Output the [X, Y] coordinate of the center of the cell containing the given text.  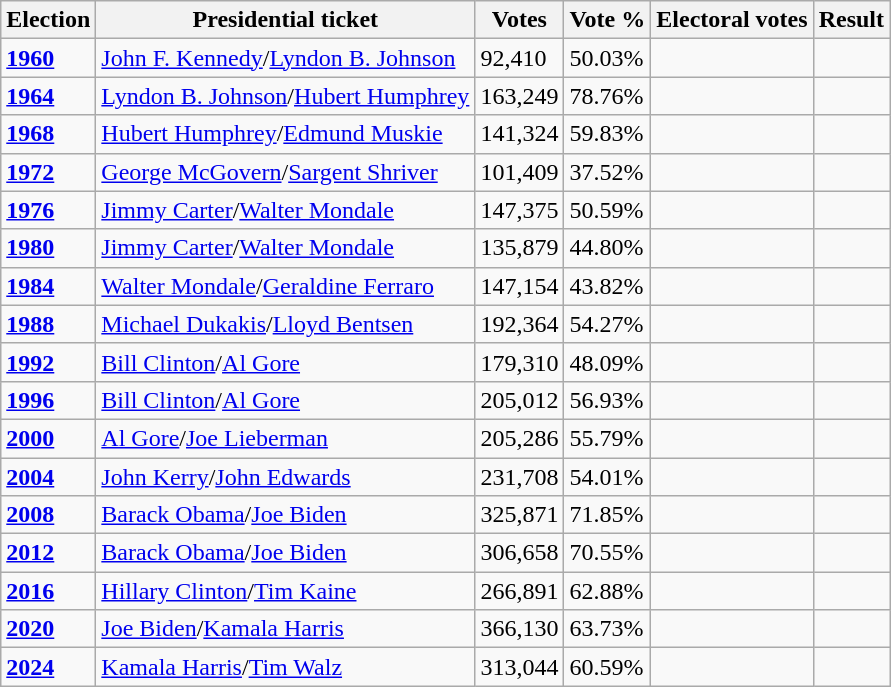
Electoral votes [732, 20]
1976 [48, 210]
1960 [48, 58]
Presidential ticket [286, 20]
2008 [48, 515]
1996 [48, 400]
1984 [48, 286]
44.80% [608, 248]
92,410 [520, 58]
Joe Biden/Kamala Harris [286, 629]
43.82% [608, 286]
1968 [48, 134]
163,249 [520, 96]
141,324 [520, 134]
1972 [48, 172]
71.85% [608, 515]
55.79% [608, 438]
1964 [48, 96]
59.83% [608, 134]
37.52% [608, 172]
Michael Dukakis/Lloyd Bentsen [286, 324]
325,871 [520, 515]
54.01% [608, 477]
63.73% [608, 629]
2024 [48, 667]
205,012 [520, 400]
366,130 [520, 629]
1988 [48, 324]
Kamala Harris/Tim Walz [286, 667]
John F. Kennedy/Lyndon B. Johnson [286, 58]
179,310 [520, 362]
231,708 [520, 477]
2000 [48, 438]
48.09% [608, 362]
1992 [48, 362]
266,891 [520, 591]
2016 [48, 591]
192,364 [520, 324]
John Kerry/John Edwards [286, 477]
Al Gore/Joe Lieberman [286, 438]
2012 [48, 553]
78.76% [608, 96]
306,658 [520, 553]
313,044 [520, 667]
Election [48, 20]
54.27% [608, 324]
70.55% [608, 553]
1980 [48, 248]
George McGovern/Sargent Shriver [286, 172]
101,409 [520, 172]
Hillary Clinton/Tim Kaine [286, 591]
147,154 [520, 286]
60.59% [608, 667]
205,286 [520, 438]
135,879 [520, 248]
Votes [520, 20]
Hubert Humphrey/Edmund Muskie [286, 134]
50.59% [608, 210]
Result [851, 20]
2020 [48, 629]
2004 [48, 477]
56.93% [608, 400]
Lyndon B. Johnson/Hubert Humphrey [286, 96]
147,375 [520, 210]
Vote % [608, 20]
50.03% [608, 58]
Walter Mondale/Geraldine Ferraro [286, 286]
62.88% [608, 591]
